Determine the [X, Y] coordinate at the center of the cell enclosing the given text.  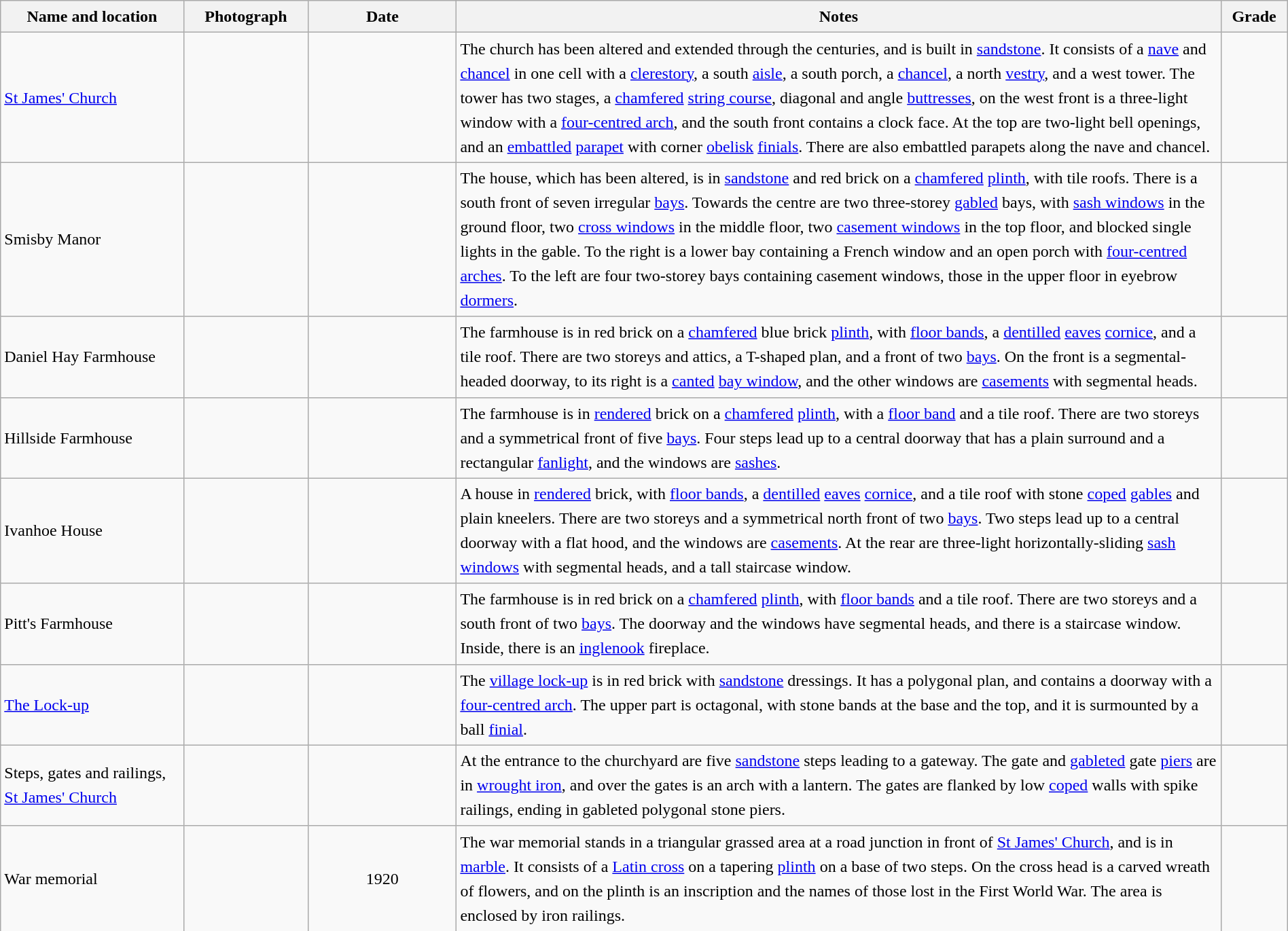
St James' Church [92, 98]
Notes [838, 16]
Smisby Manor [92, 239]
Pitt's Farmhouse [92, 623]
Grade [1254, 16]
Steps, gates and railings,St James' Church [92, 785]
The Lock-up [92, 705]
War memorial [92, 879]
Date [382, 16]
Hillside Farmhouse [92, 437]
Photograph [246, 16]
1920 [382, 879]
Daniel Hay Farmhouse [92, 357]
Name and location [92, 16]
Ivanhoe House [92, 531]
